Provide the (x, y) coordinate of the cell's center where the given text is located.  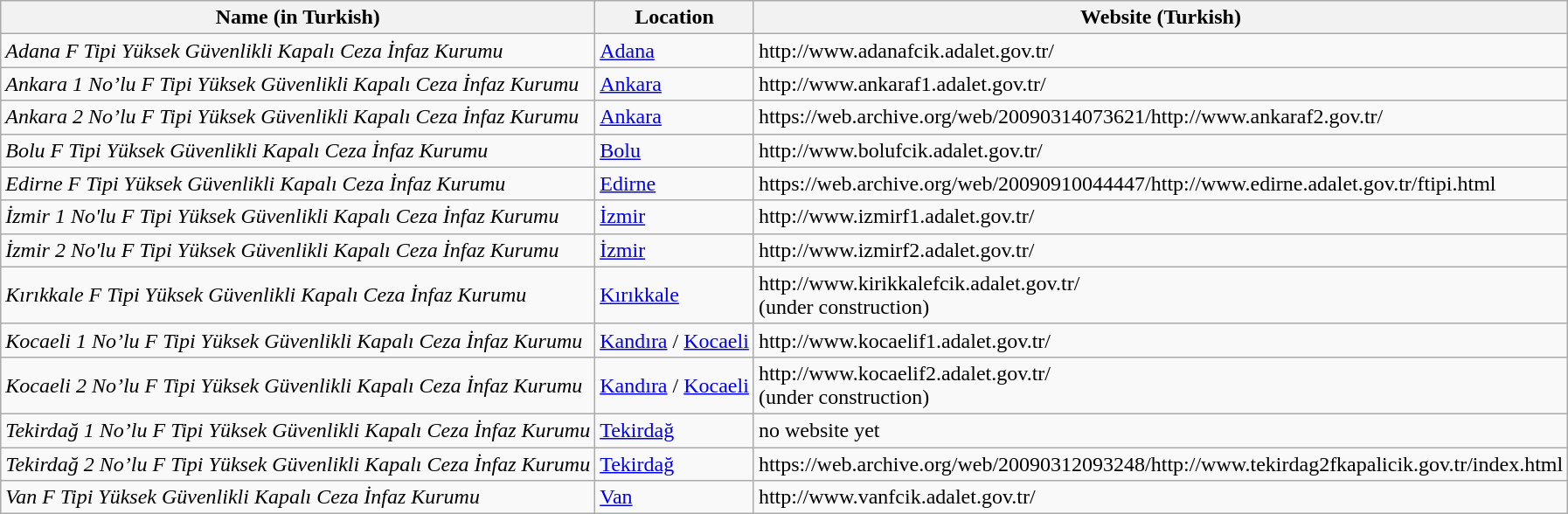
Kırıkkale F Tipi Yüksek Güvenlikli Kapalı Ceza İnfaz Kurumu (298, 295)
no website yet (1161, 430)
Edirne F Tipi Yüksek Güvenlikli Kapalı Ceza İnfaz Kurumu (298, 184)
http://www.kocaelif2.adalet.gov.tr/ (under construction) (1161, 385)
Van (675, 497)
http://www.izmirf2.adalet.gov.tr/ (1161, 250)
İzmir 1 No'lu F Tipi Yüksek Güvenlikli Kapalı Ceza İnfaz Kurumu (298, 217)
Tekirdağ 2 No’lu F Tipi Yüksek Güvenlikli Kapalı Ceza İnfaz Kurumu (298, 464)
Adana (675, 51)
Location (675, 17)
Ankara 1 No’lu F Tipi Yüksek Güvenlikli Kapalı Ceza İnfaz Kurumu (298, 84)
Website (Turkish) (1161, 17)
Ankara 2 No’lu F Tipi Yüksek Güvenlikli Kapalı Ceza İnfaz Kurumu (298, 117)
http://www.kirikkalefcik.adalet.gov.tr/ (under construction) (1161, 295)
Kırıkkale (675, 295)
Edirne (675, 184)
Bolu F Tipi Yüksek Güvenlikli Kapalı Ceza İnfaz Kurumu (298, 150)
Tekirdağ 1 No’lu F Tipi Yüksek Güvenlikli Kapalı Ceza İnfaz Kurumu (298, 430)
http://www.kocaelif1.adalet.gov.tr/ (1161, 340)
https://web.archive.org/web/20090910044447/http://www.edirne.adalet.gov.tr/ftipi.html (1161, 184)
https://web.archive.org/web/20090314073621/http://www.ankaraf2.gov.tr/ (1161, 117)
https://web.archive.org/web/20090312093248/http://www.tekirdag2fkapalicik.gov.tr/index.html (1161, 464)
İzmir 2 No'lu F Tipi Yüksek Güvenlikli Kapalı Ceza İnfaz Kurumu (298, 250)
Name (in Turkish) (298, 17)
http://www.adanafcik.adalet.gov.tr/ (1161, 51)
http://www.bolufcik.adalet.gov.tr/ (1161, 150)
Adana F Tipi Yüksek Güvenlikli Kapalı Ceza İnfaz Kurumu (298, 51)
Kocaeli 1 No’lu F Tipi Yüksek Güvenlikli Kapalı Ceza İnfaz Kurumu (298, 340)
Bolu (675, 150)
http://www.vanfcik.adalet.gov.tr/ (1161, 497)
Van F Tipi Yüksek Güvenlikli Kapalı Ceza İnfaz Kurumu (298, 497)
http://www.izmirf1.adalet.gov.tr/ (1161, 217)
http://www.ankaraf1.adalet.gov.tr/ (1161, 84)
Kocaeli 2 No’lu F Tipi Yüksek Güvenlikli Kapalı Ceza İnfaz Kurumu (298, 385)
